Scan for the cell matching the given text and deliver its (x, y) coordinate at center. 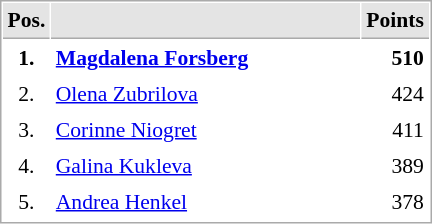
378 (396, 201)
510 (396, 57)
4. (26, 165)
Pos. (26, 21)
389 (396, 165)
Galina Kukleva (206, 165)
1. (26, 57)
411 (396, 129)
Points (396, 21)
Corinne Niogret (206, 129)
5. (26, 201)
2. (26, 93)
424 (396, 93)
Andrea Henkel (206, 201)
3. (26, 129)
Olena Zubrilova (206, 93)
Magdalena Forsberg (206, 57)
